Output the [X, Y] coordinate of the center of the cell containing the given text.  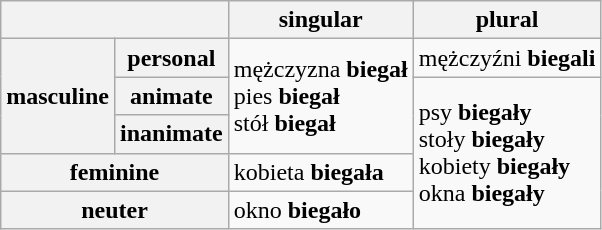
okno biegało [320, 210]
mężczyzna biegałpies biegałstół biegał [320, 96]
kobieta biegała [320, 172]
psy biegałystoły biegałykobiety biegałyokna biegały [507, 153]
neuter [114, 210]
singular [320, 20]
mężczyźni biegali [507, 58]
feminine [114, 172]
inanimate [171, 134]
masculine [58, 96]
plural [507, 20]
animate [171, 96]
personal [171, 58]
